Search for the cell housing the specified text and yield its [x, y] center coordinate. 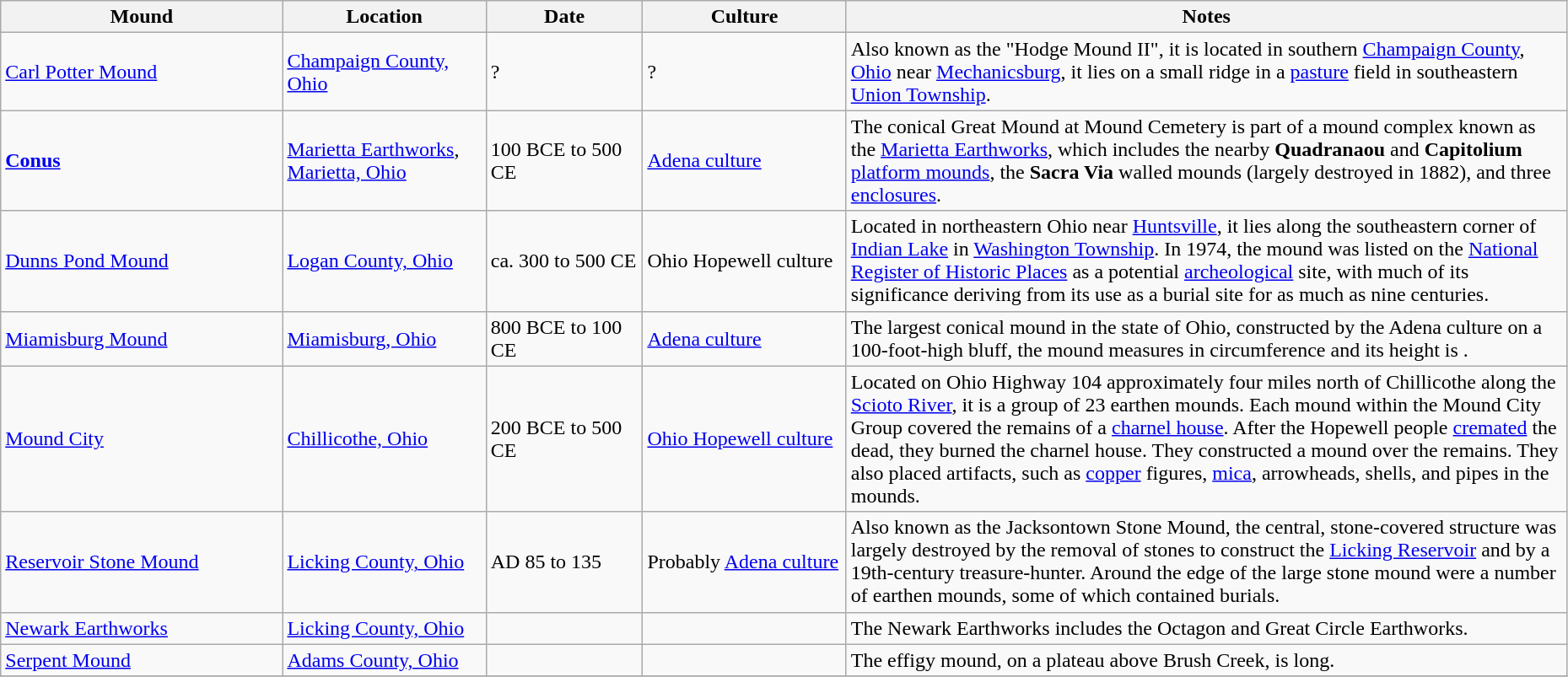
AD 85 to 135 [564, 561]
Date [564, 17]
Carl Potter Mound [142, 72]
Chillicothe, Ohio [385, 438]
The effigy mound, on a plateau above Brush Creek, is long. [1206, 660]
Location [385, 17]
The Newark Earthworks includes the Octagon and Great Circle Earthworks. [1206, 628]
Miamisburg Mound [142, 339]
200 BCE to 500 CE [564, 438]
Conus [142, 160]
Dunns Pond Mound [142, 261]
Mound [142, 17]
Culture [744, 17]
Serpent Mound [142, 660]
Mound City [142, 438]
Logan County, Ohio [385, 261]
800 BCE to 100 CE [564, 339]
Newark Earthworks [142, 628]
ca. 300 to 500 CE [564, 261]
Adams County, Ohio [385, 660]
Champaign County, Ohio [385, 72]
Miamisburg, Ohio [385, 339]
Marietta Earthworks, Marietta, Ohio [385, 160]
Notes [1206, 17]
Reservoir Stone Mound [142, 561]
100 BCE to 500 CE [564, 160]
Probably Adena culture [744, 561]
